For the text-containing cell, return its midpoint in [x, y] coordinate format. 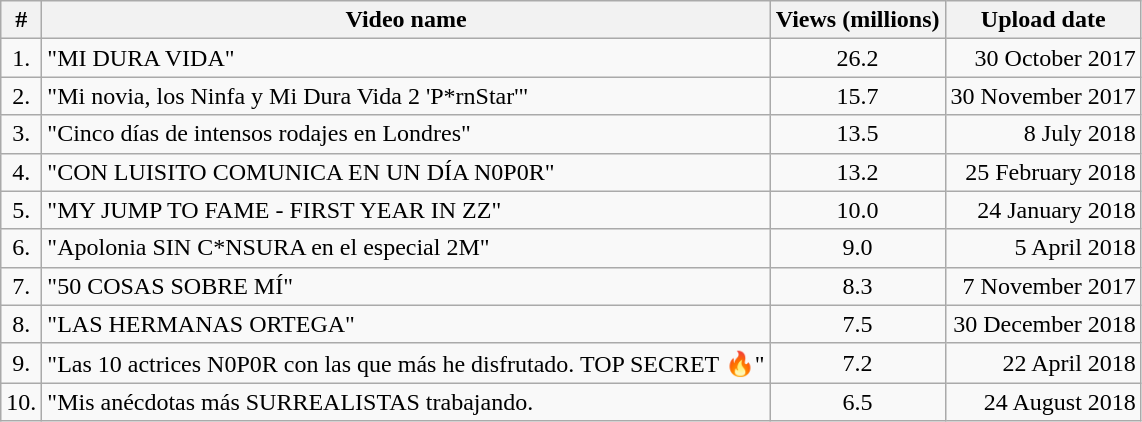
2. [22, 96]
26.2 [858, 58]
"MI DURA VIDA" [406, 58]
8.3 [858, 286]
30 November 2017 [1043, 96]
7. [22, 286]
Upload date [1043, 20]
3. [22, 134]
22 April 2018 [1043, 363]
"Apolonia SIN C*NSURA en el especial 2M" [406, 248]
8 July 2018 [1043, 134]
10. [22, 402]
"Las 10 actrices N0P0R con las que más he disfrutado. TOP SECRET 🔥" [406, 363]
7.5 [858, 324]
25 February 2018 [1043, 172]
1. [22, 58]
9. [22, 363]
30 December 2018 [1043, 324]
7.2 [858, 363]
"CON LUISITO COMUNICA EN UN DÍA N0P0R" [406, 172]
Views (millions) [858, 20]
13.5 [858, 134]
5 April 2018 [1043, 248]
4. [22, 172]
10.0 [858, 210]
24 January 2018 [1043, 210]
15.7 [858, 96]
"LAS HERMANAS ORTEGA" [406, 324]
30 October 2017 [1043, 58]
Video name [406, 20]
"Mis anécdotas más SURREALISTAS trabajando. [406, 402]
"Mi novia, los Ninfa y Mi Dura Vida 2 'P*rnStar'" [406, 96]
"50 COSAS SOBRE MÍ" [406, 286]
24 August 2018 [1043, 402]
# [22, 20]
7 November 2017 [1043, 286]
5. [22, 210]
13.2 [858, 172]
6. [22, 248]
8. [22, 324]
"MY JUMP TO FAME - FIRST YEAR IN ZZ" [406, 210]
9.0 [858, 248]
6.5 [858, 402]
"Cinco días de intensos rodajes en Londres" [406, 134]
